Return (x, y) of the center of cell containing provided text 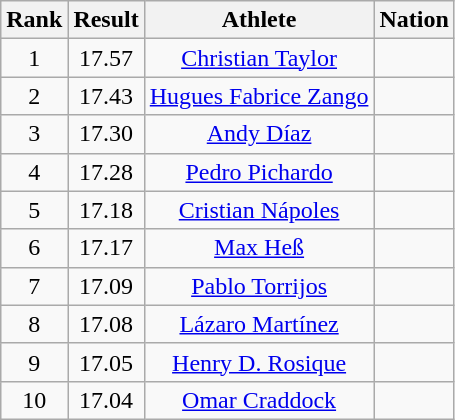
Hugues Fabrice Zango (259, 96)
Athlete (259, 20)
Max Heß (259, 248)
6 (34, 248)
17.28 (106, 172)
17.18 (106, 210)
10 (34, 400)
8 (34, 324)
Andy Díaz (259, 134)
Cristian Nápoles (259, 210)
17.43 (106, 96)
Result (106, 20)
Lázaro Martínez (259, 324)
7 (34, 286)
Nation (414, 20)
Christian Taylor (259, 58)
17.57 (106, 58)
2 (34, 96)
17.09 (106, 286)
9 (34, 362)
17.05 (106, 362)
3 (34, 134)
5 (34, 210)
Omar Craddock (259, 400)
17.04 (106, 400)
Rank (34, 20)
Henry D. Rosique (259, 362)
17.30 (106, 134)
1 (34, 58)
Pedro Pichardo (259, 172)
17.17 (106, 248)
17.08 (106, 324)
Pablo Torrijos (259, 286)
4 (34, 172)
